Find where the given text appears and provide that cell's center as [x, y] coordinate. 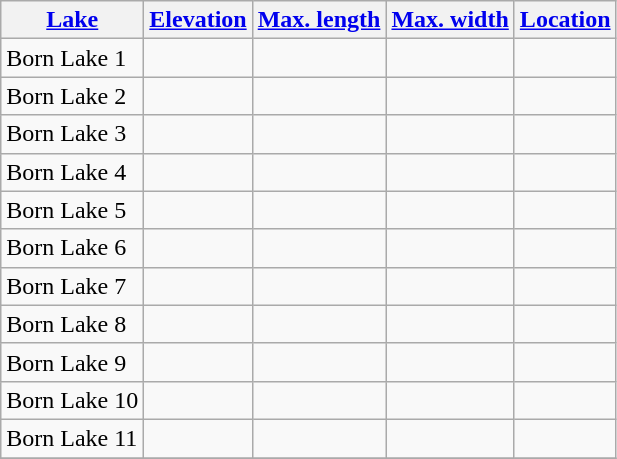
Born Lake 8 [72, 324]
Born Lake 1 [72, 58]
Born Lake 2 [72, 96]
Max. width [450, 20]
Elevation [198, 20]
Born Lake 9 [72, 362]
Born Lake 5 [72, 210]
Max. length [319, 20]
Born Lake 7 [72, 286]
Born Lake 11 [72, 438]
Lake [72, 20]
Location [565, 20]
Born Lake 10 [72, 400]
Born Lake 4 [72, 172]
Born Lake 6 [72, 248]
Born Lake 3 [72, 134]
